Return the (X, Y) coordinate for the center point of the cell that contains the specified text.  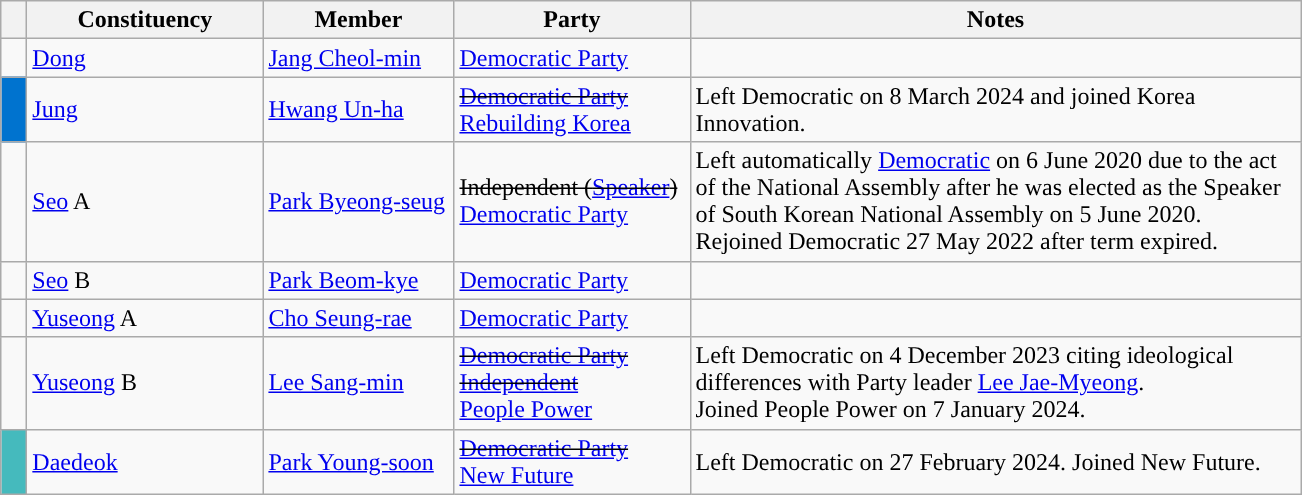
Jung (145, 110)
Park Young-soon (358, 462)
Democratic Party New Future (572, 462)
Member (358, 20)
Jang Cheol-min (358, 58)
Party (572, 20)
Left Democratic on 27 February 2024. Joined New Future. (996, 462)
Independent (Speaker) Democratic Party (572, 202)
Hwang Un-ha (358, 110)
Seo A (145, 202)
Dong (145, 58)
Yuseong B (145, 383)
Daedeok (145, 462)
Park Beom-kye (358, 280)
Notes (996, 20)
Park Byeong-seug (358, 202)
Left Democratic on 8 March 2024 and joined Korea Innovation. (996, 110)
Left Democratic on 4 December 2023 citing ideological differences with Party leader Lee Jae-Myeong. Joined People Power on 7 January 2024. (996, 383)
Democratic Party Independent People Power (572, 383)
Yuseong A (145, 318)
Cho Seung-rae (358, 318)
Seo B (145, 280)
Constituency (145, 20)
Democratic PartyRebuilding Korea (572, 110)
Lee Sang-min (358, 383)
